Return (X, Y) of the center of cell containing provided text 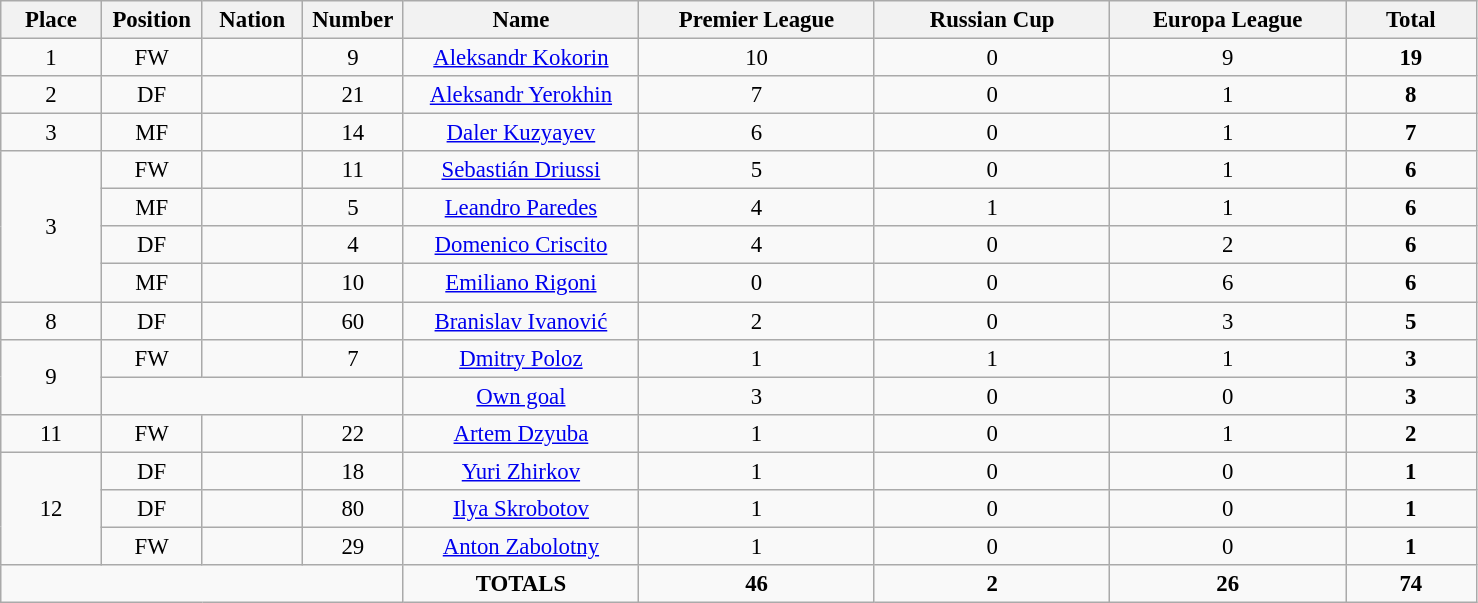
Sebastián Driussi (521, 170)
19 (1412, 58)
12 (52, 508)
Total (1412, 20)
Artem Dzyuba (521, 433)
Own goal (521, 396)
21 (354, 95)
26 (1228, 584)
Yuri Zhirkov (521, 471)
18 (354, 471)
Leandro Paredes (521, 208)
Premier League (757, 20)
Emiliano Rigoni (521, 283)
Russian Cup (992, 20)
Place (52, 20)
Branislav Ivanović (521, 321)
Name (521, 20)
74 (1412, 584)
Aleksandr Kokorin (521, 58)
60 (354, 321)
TOTALS (521, 584)
22 (354, 433)
14 (354, 133)
Dmitry Poloz (521, 358)
Nation (252, 20)
80 (354, 509)
Number (354, 20)
Domenico Criscito (521, 245)
Aleksandr Yerokhin (521, 95)
Europa League (1228, 20)
Position (152, 20)
Ilya Skrobotov (521, 509)
29 (354, 546)
46 (757, 584)
Daler Kuzyayev (521, 133)
Anton Zabolotny (521, 546)
